Pinpoint the cell where the given text exists, returning its (X, Y) midpoint coordinate. 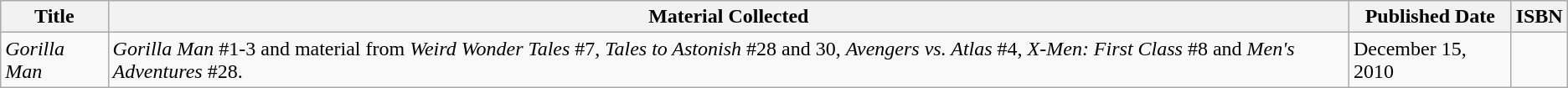
Gorilla Man (54, 60)
Material Collected (729, 17)
Published Date (1431, 17)
December 15, 2010 (1431, 60)
ISBN (1540, 17)
Title (54, 17)
